For the text-containing cell, return its midpoint in [X, Y] coordinate format. 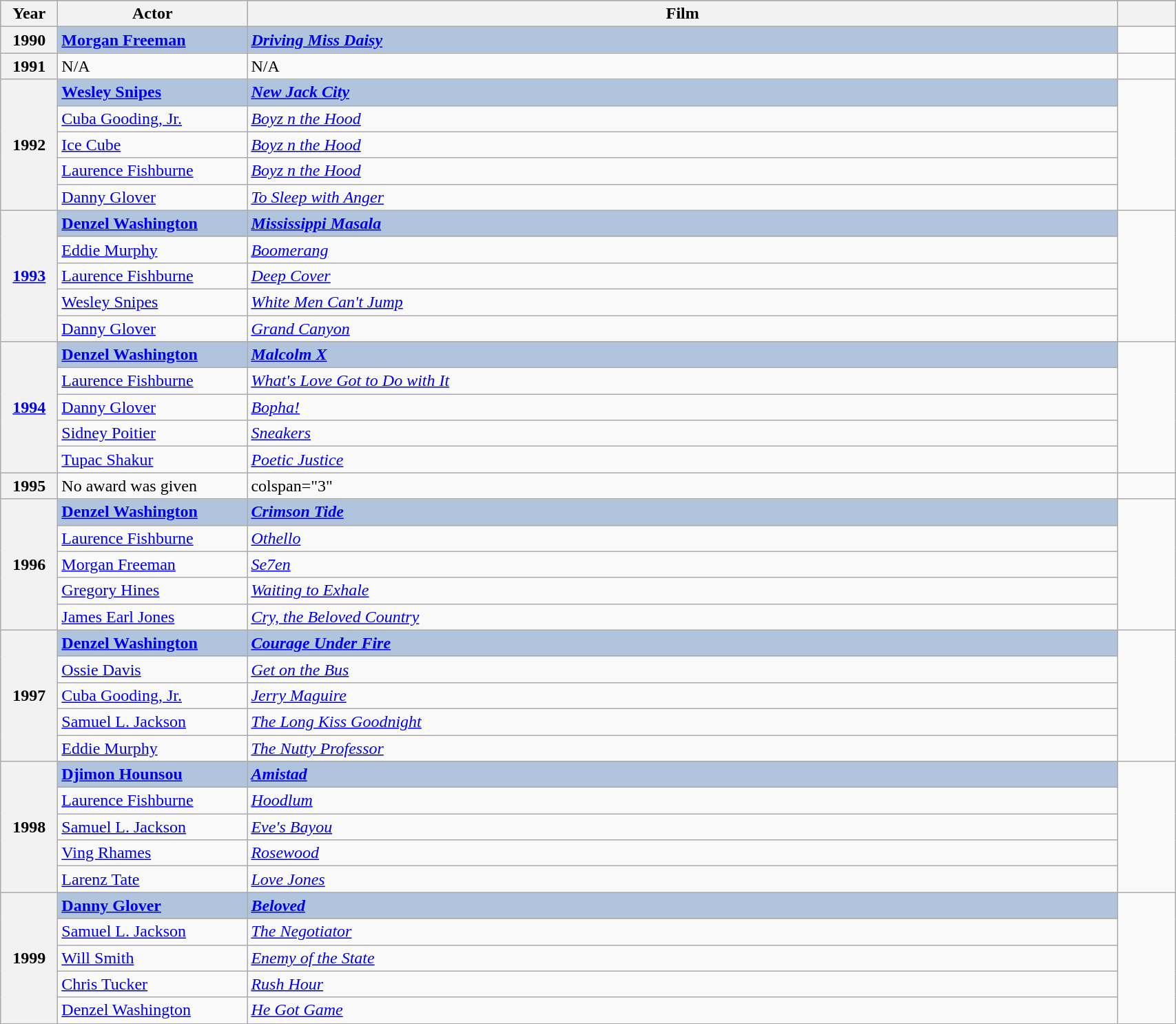
Djimon Hounsou [153, 775]
Actor [153, 14]
New Jack City [683, 92]
Waiting to Exhale [683, 591]
1994 [29, 407]
The Negotiator [683, 932]
White Men Can't Jump [683, 302]
Year [29, 14]
He Got Game [683, 1010]
Film [683, 14]
Poetic Justice [683, 460]
Beloved [683, 905]
Will Smith [153, 958]
Courage Under Fire [683, 643]
colspan="3" [683, 486]
Get on the Bus [683, 669]
1998 [29, 827]
Jerry Maguire [683, 695]
1991 [29, 66]
Ossie Davis [153, 669]
1996 [29, 564]
Gregory Hines [153, 591]
Se7en [683, 564]
Deep Cover [683, 276]
1990 [29, 40]
Mississippi Masala [683, 223]
Tupac Shakur [153, 460]
Bopha! [683, 407]
Rush Hour [683, 984]
Grand Canyon [683, 329]
Eve's Bayou [683, 827]
Crimson Tide [683, 512]
Cry, the Beloved Country [683, 617]
No award was given [153, 486]
1999 [29, 958]
Sidney Poitier [153, 433]
Ving Rhames [153, 853]
1997 [29, 695]
1993 [29, 276]
1992 [29, 145]
Othello [683, 538]
1995 [29, 486]
Larenz Tate [153, 879]
Enemy of the State [683, 958]
The Long Kiss Goodnight [683, 721]
Boomerang [683, 249]
The Nutty Professor [683, 748]
To Sleep with Anger [683, 197]
Chris Tucker [153, 984]
Sneakers [683, 433]
Hoodlum [683, 801]
What's Love Got to Do with It [683, 381]
Rosewood [683, 853]
Amistad [683, 775]
Malcolm X [683, 355]
Love Jones [683, 879]
James Earl Jones [153, 617]
Ice Cube [153, 145]
Driving Miss Daisy [683, 40]
